Provide the (x, y) coordinate of the cell's center where the given text is located.  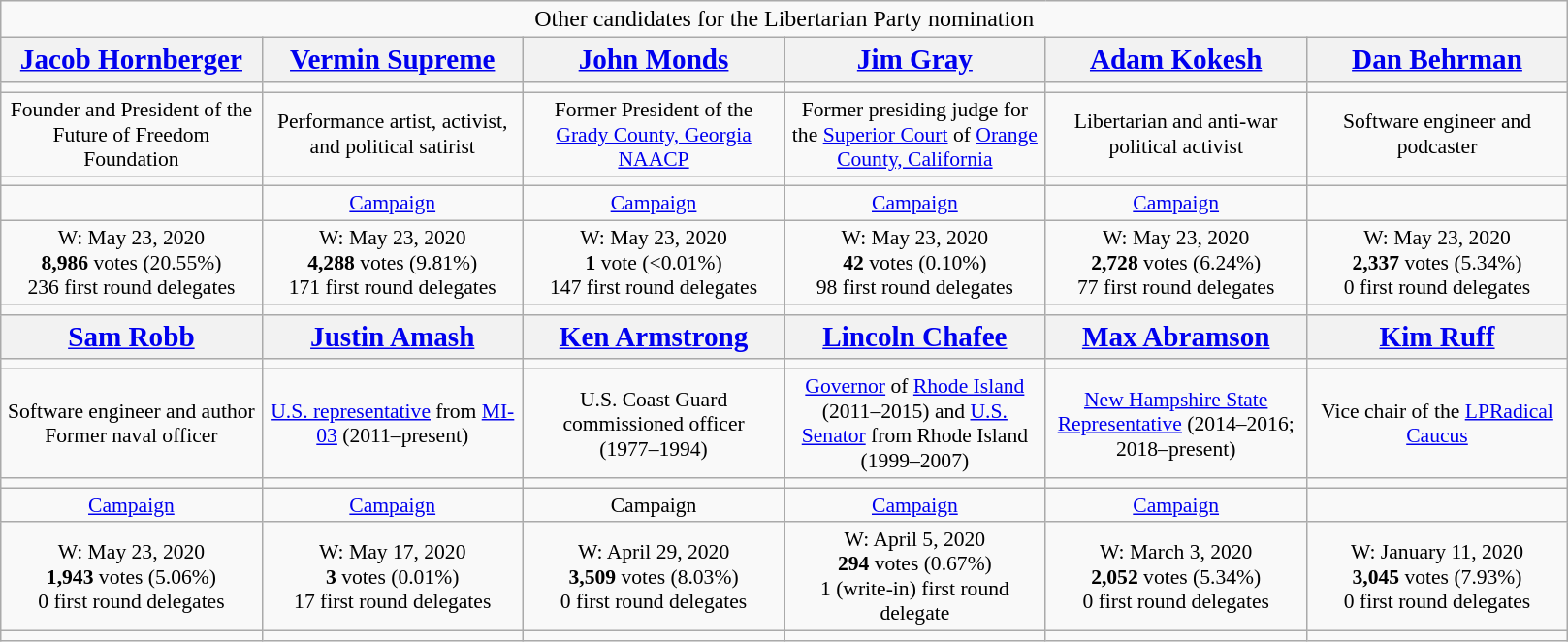
Kim Ruff (1437, 337)
Other candidates for the Libertarian Party nomination (784, 19)
Governor of Rhode Island (2011–2015) and U.S. Senator from Rhode Island (1999–2007) (915, 424)
W: March 3, 20202,052 votes (5.34%)0 first round delegates (1175, 577)
Dan Behrman (1437, 60)
Former presiding judge for the Superior Court of Orange County, California (915, 134)
Sam Robb (132, 337)
Max Abramson (1175, 337)
Software engineer and podcaster (1437, 134)
W: January 11, 20203,045 votes (7.93%)0 first round delegates (1437, 577)
W: April 5, 2020294 votes (0.67%)1 (write-in) first round delegate (915, 577)
U.S. representative from MI-03 (2011–present) (392, 424)
W: May 23, 20201,943 votes (5.06%)0 first round delegates (132, 577)
New Hampshire State Representative (2014–2016; 2018–present) (1175, 424)
Justin Amash (392, 337)
Performance artist, activist, and political satirist (392, 134)
W: May 23, 202042 votes (0.10%)98 first round delegates (915, 264)
U.S. Coast Guardcommissioned officer(1977–1994) (654, 424)
Lincoln Chafee (915, 337)
W: May 23, 20201 vote (<0.01%)147 first round delegates (654, 264)
W: May 23, 20202,337 votes (5.34%)0 first round delegates (1437, 264)
Jacob Hornberger (132, 60)
Jim Gray (915, 60)
Software engineer and authorFormer naval officer (132, 424)
W: May 23, 20202,728 votes (6.24%)77 first round delegates (1175, 264)
W: May 17, 20203 votes (0.01%)17 first round delegates (392, 577)
Libertarian and anti-war political activist (1175, 134)
Ken Armstrong (654, 337)
Founder and President of the Future of Freedom Foundation (132, 134)
W: April 29, 20203,509 votes (8.03%)0 first round delegates (654, 577)
John Monds (654, 60)
Vermin Supreme (392, 60)
Adam Kokesh (1175, 60)
Former President of the Grady County, Georgia NAACP (654, 134)
W: May 23, 20204,288 votes (9.81%)171 first round delegates (392, 264)
W: May 23, 20208,986 votes (20.55%)236 first round delegates (132, 264)
Vice chair of the LPRadical Caucus (1437, 424)
